Identify which cell holds the provided text, then report its [x, y] central coordinate. 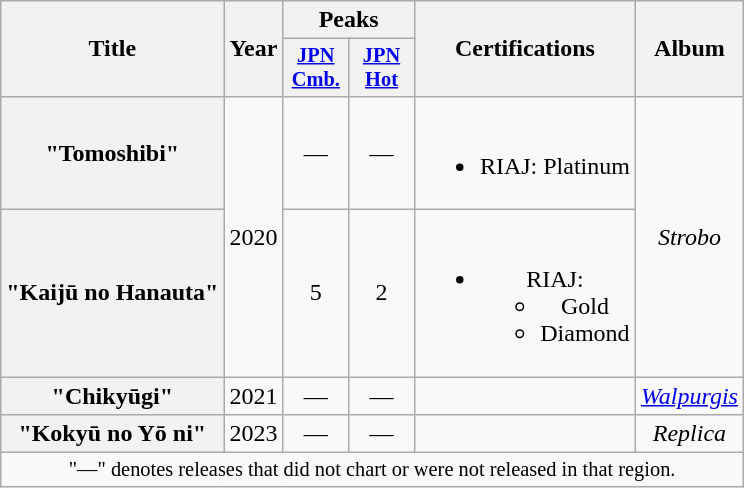
JPNHot [382, 68]
Certifications [524, 49]
JPNCmb. [316, 68]
"Chikyūgi" [112, 396]
"—" denotes releases that did not chart or were not released in that region. [372, 470]
2020 [254, 236]
2023 [254, 434]
Title [112, 49]
"Kaijū no Hanauta" [112, 294]
RIAJ: Platinum [524, 152]
Replica [689, 434]
RIAJ:Gold Diamond [524, 294]
2021 [254, 396]
2 [382, 294]
"Kokyū no Yō ni" [112, 434]
Year [254, 49]
"Tomoshibi" [112, 152]
Walpurgis [689, 396]
5 [316, 294]
Strobo [689, 236]
Album [689, 49]
Peaks [348, 20]
